Provide the [x, y] coordinate of the cell's center where the given text is located.  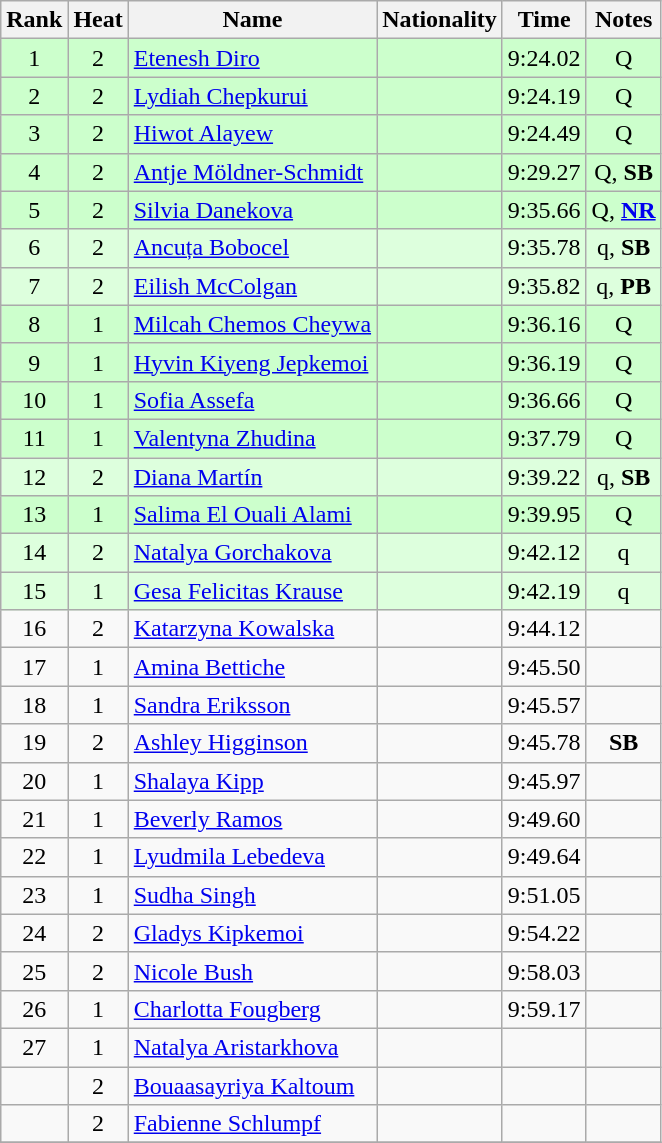
25 [34, 971]
Gladys Kipkemoi [252, 933]
9:36.66 [544, 400]
6 [34, 248]
9:24.02 [544, 58]
9:45.97 [544, 781]
9:51.05 [544, 895]
7 [34, 286]
Eilish McColgan [252, 286]
Nationality [440, 20]
18 [34, 705]
Q, SB [624, 172]
3 [34, 134]
SB [624, 743]
9:36.16 [544, 324]
Valentyna Zhudina [252, 438]
13 [34, 515]
20 [34, 781]
9 [34, 362]
15 [34, 591]
22 [34, 857]
9:36.19 [544, 362]
Sofia Assefa [252, 400]
24 [34, 933]
9:58.03 [544, 971]
9:39.95 [544, 515]
8 [34, 324]
9:44.12 [544, 629]
Name [252, 20]
Diana Martín [252, 477]
Antje Möldner-Schmidt [252, 172]
Milcah Chemos Cheywa [252, 324]
Katarzyna Kowalska [252, 629]
Salima El Ouali Alami [252, 515]
4 [34, 172]
17 [34, 667]
Ancuța Bobocel [252, 248]
9:29.27 [544, 172]
Notes [624, 20]
q, PB [624, 286]
9:54.22 [544, 933]
9:35.82 [544, 286]
Amina Bettiche [252, 667]
5 [34, 210]
14 [34, 553]
10 [34, 400]
23 [34, 895]
9:35.78 [544, 248]
Nicole Bush [252, 971]
Sudha Singh [252, 895]
9:45.78 [544, 743]
Q, NR [624, 210]
Rank [34, 20]
Lyudmila Lebedeva [252, 857]
Etenesh Diro [252, 58]
Charlotta Fougberg [252, 1009]
Heat [98, 20]
9:37.79 [544, 438]
26 [34, 1009]
Hiwot Alayew [252, 134]
Silvia Danekova [252, 210]
9:35.66 [544, 210]
21 [34, 819]
9:42.19 [544, 591]
Fabienne Schlumpf [252, 1124]
27 [34, 1047]
9:42.12 [544, 553]
16 [34, 629]
Bouaasayriya Kaltoum [252, 1085]
Time [544, 20]
Beverly Ramos [252, 819]
9:24.19 [544, 96]
9:59.17 [544, 1009]
Natalya Aristarkhova [252, 1047]
11 [34, 438]
19 [34, 743]
9:24.49 [544, 134]
Ashley Higginson [252, 743]
9:45.50 [544, 667]
9:39.22 [544, 477]
Gesa Felicitas Krause [252, 591]
Shalaya Kipp [252, 781]
Lydiah Chepkurui [252, 96]
9:45.57 [544, 705]
12 [34, 477]
Sandra Eriksson [252, 705]
Hyvin Kiyeng Jepkemoi [252, 362]
9:49.64 [544, 857]
Natalya Gorchakova [252, 553]
9:49.60 [544, 819]
